For the text-containing cell, return its midpoint in (X, Y) coordinate format. 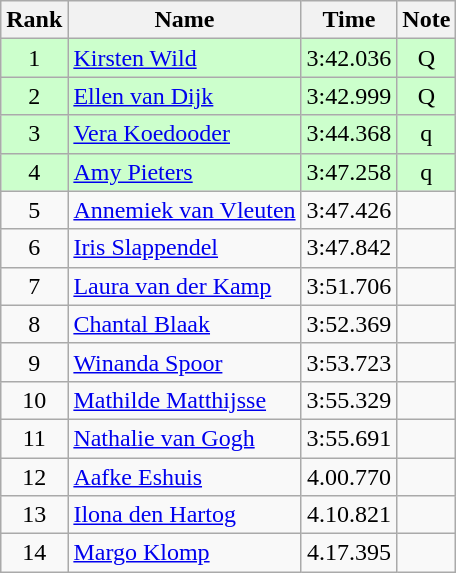
Mathilde Matthijsse (184, 400)
Iris Slappendel (184, 248)
Chantal Blaak (184, 324)
Laura van der Kamp (184, 286)
Aafke Eshuis (184, 477)
1 (34, 58)
12 (34, 477)
Margo Klomp (184, 553)
3:52.369 (349, 324)
3:47.842 (349, 248)
Winanda Spoor (184, 362)
Ilona den Hartog (184, 515)
3:42.999 (349, 96)
3 (34, 134)
11 (34, 438)
Kirsten Wild (184, 58)
3:47.258 (349, 172)
14 (34, 553)
3:53.723 (349, 362)
3:55.329 (349, 400)
Time (349, 20)
Nathalie van Gogh (184, 438)
5 (34, 210)
13 (34, 515)
Vera Koedooder (184, 134)
3:42.036 (349, 58)
2 (34, 96)
Annemiek van Vleuten (184, 210)
4.00.770 (349, 477)
3:44.368 (349, 134)
Ellen van Dijk (184, 96)
4 (34, 172)
4.17.395 (349, 553)
3:55.691 (349, 438)
6 (34, 248)
8 (34, 324)
Rank (34, 20)
Note (426, 20)
9 (34, 362)
10 (34, 400)
4.10.821 (349, 515)
3:47.426 (349, 210)
Name (184, 20)
7 (34, 286)
Amy Pieters (184, 172)
3:51.706 (349, 286)
